Provide the (X, Y) coordinate of the cell's center where the given text is located.  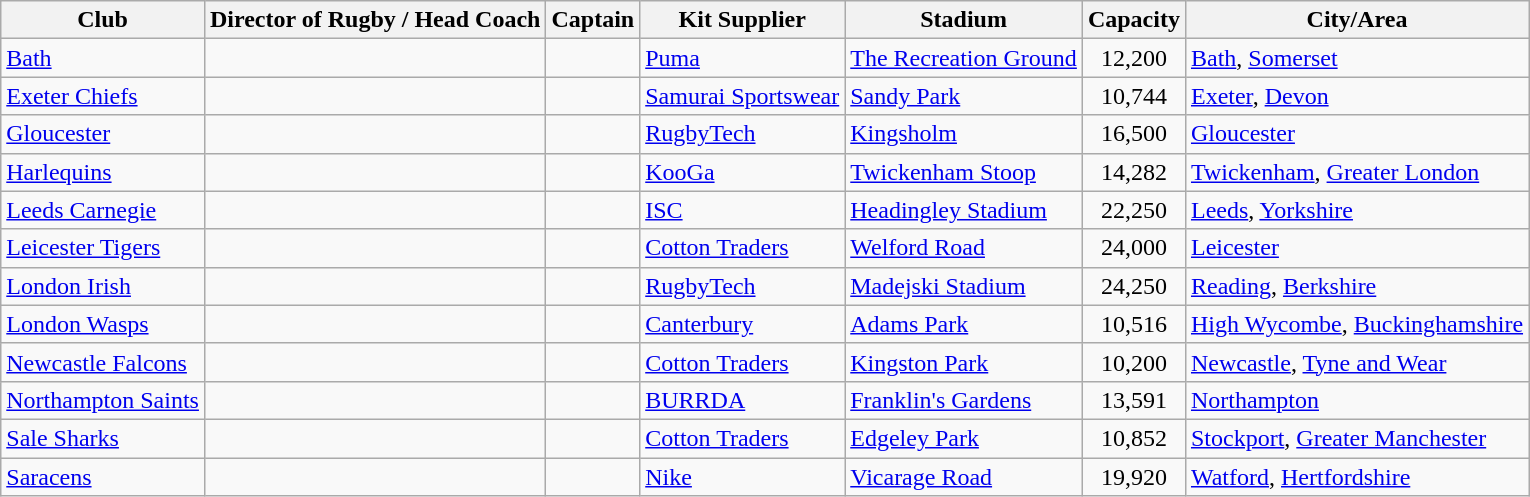
Director of Rugby / Head Coach (374, 20)
Saracens (103, 477)
Twickenham Stoop (964, 172)
Puma (742, 58)
London Irish (103, 286)
Newcastle Falcons (103, 362)
Newcastle, Tyne and Wear (1356, 362)
Sale Sharks (103, 438)
KooGa (742, 172)
Reading, Berkshire (1356, 286)
Northampton Saints (103, 400)
Exeter Chiefs (103, 96)
Leicester Tigers (103, 248)
Nike (742, 477)
13,591 (1134, 400)
The Recreation Ground (964, 58)
Captain (593, 20)
Capacity (1134, 20)
Exeter, Devon (1356, 96)
Watford, Hertfordshire (1356, 477)
Northampton (1356, 400)
24,250 (1134, 286)
Kit Supplier (742, 20)
ISC (742, 210)
Welford Road (964, 248)
Samurai Sportswear (742, 96)
Leeds, Yorkshire (1356, 210)
10,852 (1134, 438)
Twickenham, Greater London (1356, 172)
14,282 (1134, 172)
10,744 (1134, 96)
Bath, Somerset (1356, 58)
Harlequins (103, 172)
Leeds Carnegie (103, 210)
Stockport, Greater Manchester (1356, 438)
10,516 (1134, 324)
Headingley Stadium (964, 210)
Kingston Park (964, 362)
Vicarage Road (964, 477)
16,500 (1134, 134)
Canterbury (742, 324)
High Wycombe, Buckinghamshire (1356, 324)
Leicester (1356, 248)
19,920 (1134, 477)
Kingsholm (964, 134)
BURRDA (742, 400)
Stadium (964, 20)
22,250 (1134, 210)
Club (103, 20)
Bath (103, 58)
Sandy Park (964, 96)
Adams Park (964, 324)
10,200 (1134, 362)
Edgeley Park (964, 438)
Madejski Stadium (964, 286)
London Wasps (103, 324)
12,200 (1134, 58)
Franklin's Gardens (964, 400)
24,000 (1134, 248)
City/Area (1356, 20)
